Capture the cell that displays the provided text and extract its [X, Y] central coordinate. 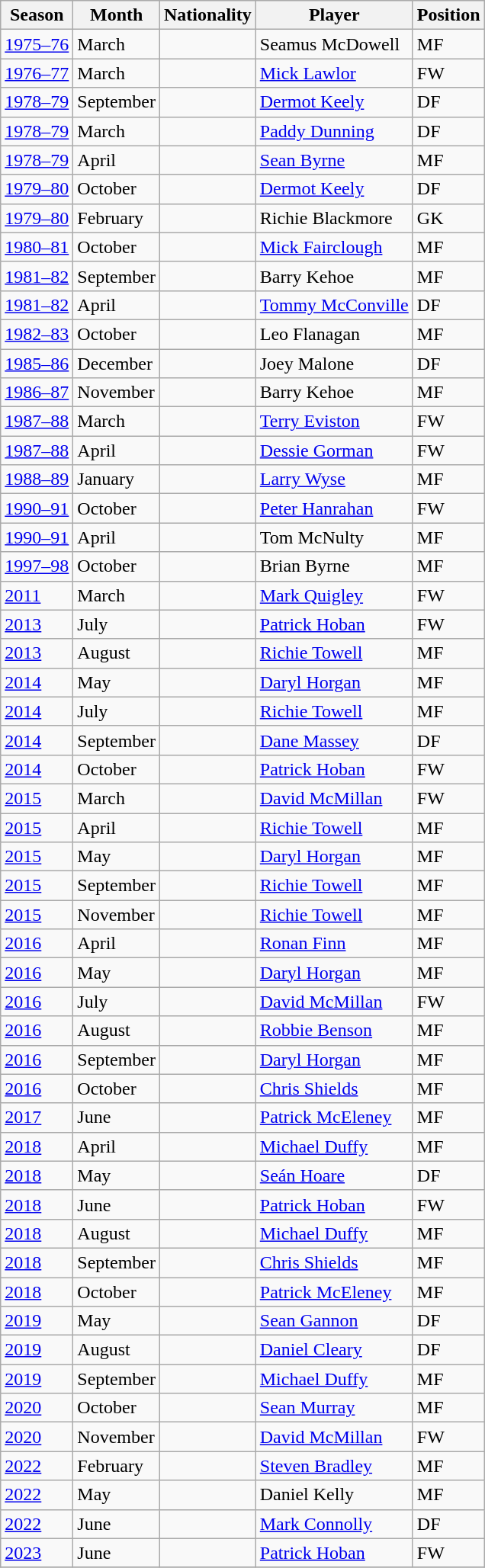
Brian Byrne [334, 566]
Larry Wyse [334, 479]
GK [448, 218]
Terry Eviston [334, 422]
Daniel Cleary [334, 1350]
1997–98 [37, 566]
January [117, 479]
1988–89 [37, 479]
2017 [37, 1117]
Mick Fairclough [334, 247]
Seamus McDowell [334, 44]
Daniel Kelly [334, 1495]
Mark Quigley [334, 595]
Tommy McConville [334, 305]
Paddy Dunning [334, 131]
Sean Murray [334, 1408]
1982–83 [37, 334]
Ronan Finn [334, 944]
2011 [37, 595]
Seán Hoare [334, 1175]
Leo Flanagan [334, 334]
Mark Connolly [334, 1524]
Robbie Benson [334, 1031]
Richie Blackmore [334, 218]
1975–76 [37, 44]
2023 [37, 1553]
Season [37, 15]
Mick Lawlor [334, 73]
Dessie Gorman [334, 451]
Sean Byrne [334, 160]
Steven Bradley [334, 1466]
Player [334, 15]
1986–87 [37, 393]
Sean Gannon [334, 1321]
1976–77 [37, 73]
Position [448, 15]
1985–86 [37, 364]
Tom McNulty [334, 537]
Dane Massey [334, 740]
Peter Hanrahan [334, 508]
December [117, 364]
Nationality [208, 15]
1980–81 [37, 247]
Month [117, 15]
Joey Malone [334, 364]
